Return (X, Y) of the center of cell containing provided text 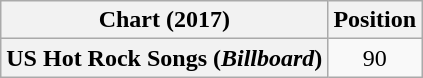
Position (375, 20)
90 (375, 58)
Chart (2017) (164, 20)
US Hot Rock Songs (Billboard) (164, 58)
